Determine the (X, Y) coordinate at the center of the cell enclosing the given text.  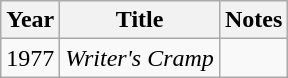
Writer's Cramp (140, 58)
Year (30, 20)
Title (140, 20)
Notes (253, 20)
1977 (30, 58)
